Search for the cell housing the specified text and yield its (x, y) center coordinate. 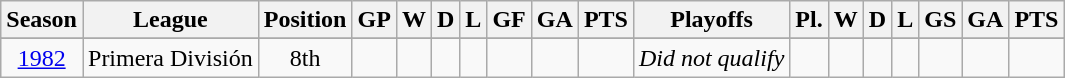
1982 (42, 58)
Season (42, 20)
GS (940, 20)
GF (509, 20)
Did not qualify (711, 58)
GP (374, 20)
Primera División (170, 58)
8th (305, 58)
Playoffs (711, 20)
Position (305, 20)
League (170, 20)
Pl. (809, 20)
